Return (X, Y) of the center of cell containing provided text 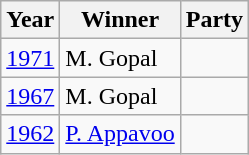
Party (214, 20)
1962 (30, 134)
1971 (30, 58)
Year (30, 20)
P. Appavoo (120, 134)
Winner (120, 20)
1967 (30, 96)
